Detect which cell encompasses the target text, then output its (x, y) center coordinate. 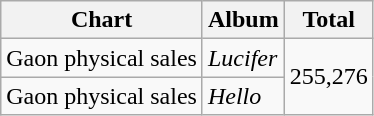
Chart (102, 20)
Album (243, 20)
Hello (243, 96)
Lucifer (243, 58)
Total (328, 20)
255,276 (328, 77)
